From the cell containing the given text, extract its center point as [x, y] coordinate. 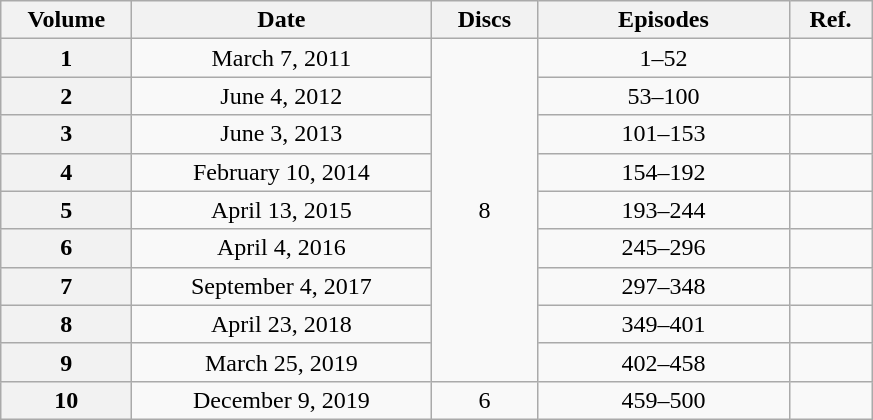
1 [66, 58]
December 9, 2019 [282, 400]
Ref. [830, 20]
402–458 [664, 362]
9 [66, 362]
7 [66, 286]
June 3, 2013 [282, 134]
3 [66, 134]
10 [66, 400]
March 7, 2011 [282, 58]
4 [66, 172]
245–296 [664, 248]
April 13, 2015 [282, 210]
1–52 [664, 58]
193–244 [664, 210]
154–192 [664, 172]
459–500 [664, 400]
April 23, 2018 [282, 324]
Volume [66, 20]
March 25, 2019 [282, 362]
349–401 [664, 324]
February 10, 2014 [282, 172]
2 [66, 96]
June 4, 2012 [282, 96]
Date [282, 20]
297–348 [664, 286]
September 4, 2017 [282, 286]
April 4, 2016 [282, 248]
5 [66, 210]
53–100 [664, 96]
Discs [484, 20]
101–153 [664, 134]
Episodes [664, 20]
